Output the (x, y) coordinate of the center of the cell containing the given text.  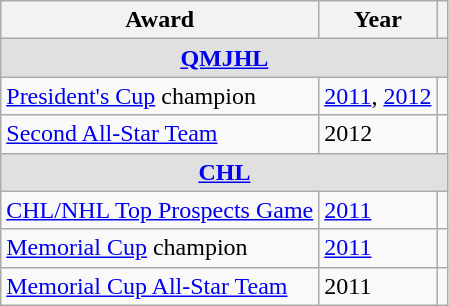
CHL/NHL Top Prospects Game (160, 210)
Year (378, 20)
CHL (224, 172)
Award (160, 20)
Memorial Cup All-Star Team (160, 286)
QMJHL (224, 58)
Memorial Cup champion (160, 248)
2012 (378, 134)
2011, 2012 (378, 96)
Second All-Star Team (160, 134)
President's Cup champion (160, 96)
